Provide the (X, Y) coordinate of the cell's center where the given text is located.  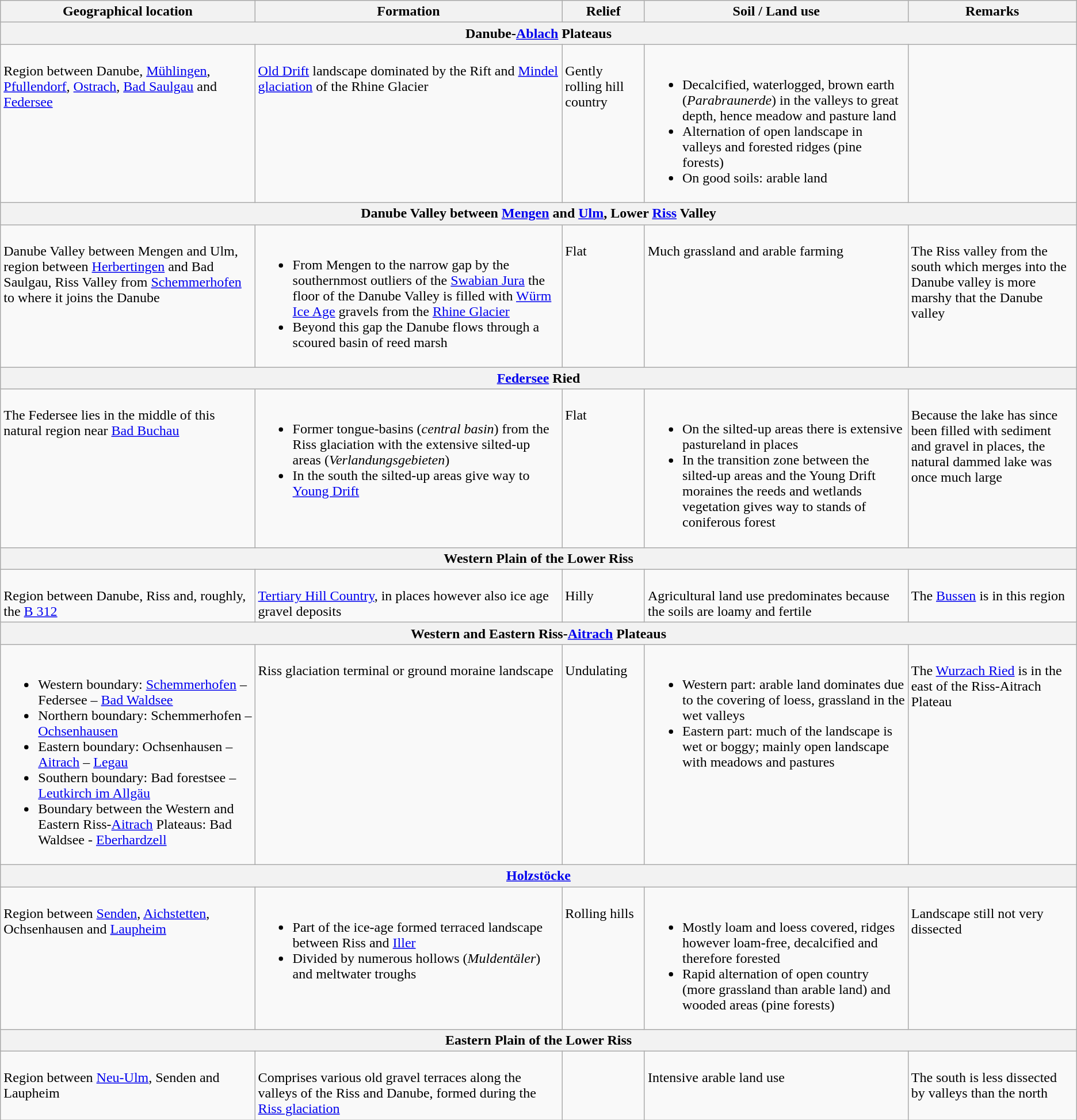
Western Plain of the Lower Riss (538, 558)
Intensive arable land use (776, 1085)
Relief (604, 12)
Region between Danube, Riss and, roughly, the B 312 (128, 596)
Because the lake has since been filled with sediment and gravel in places, the natural dammed lake was once much large (992, 468)
Remarks (992, 12)
Danube-Ablach Plateaus (538, 33)
Geographical location (128, 12)
Gently rolling hill country (604, 123)
Danube Valley between Mengen and Ulm, region between Herbertingen and Bad Saulgau, Riss Valley from Schemmerhofen to where it joins the Danube (128, 296)
The Federsee lies in the middle of this natural region near Bad Buchau (128, 468)
Region between Danube, Mühlingen, Pfullendorf, Ostrach, Bad Saulgau and Federsee (128, 123)
Western and Eastern Riss-Aitrach Plateaus (538, 633)
Danube Valley between Mengen and Ulm, Lower Riss Valley (538, 214)
Landscape still not very dissected (992, 958)
Federsee Ried (538, 378)
The Wurzach Ried is in the east of the Riss-Aitrach Plateau (992, 754)
Tertiary Hill Country, in places however also ice age gravel deposits (408, 596)
Formation (408, 12)
Soil / Land use (776, 12)
Undulating (604, 754)
Region between Neu-Ulm, Senden and Laupheim (128, 1085)
Riss glaciation terminal or ground moraine landscape (408, 754)
Comprises various old gravel terraces along the valleys of the Riss and Danube, formed during the Riss glaciation (408, 1085)
The Riss valley from the south which merges into the Danube valley is more marshy that the Danube valley (992, 296)
Holzstöcke (538, 875)
Part of the ice-age formed terraced landscape between Riss and IllerDivided by numerous hollows (Muldentäler) and meltwater troughs (408, 958)
Much grassland and arable farming (776, 296)
Region between Senden, Aichstetten, Ochsenhausen and Laupheim (128, 958)
Rolling hills (604, 958)
Old Drift landscape dominated by the Rift and Mindel glaciation of the Rhine Glacier (408, 123)
Agricultural land use predominates because the soils are loamy and fertile (776, 596)
The Bussen is in this region (992, 596)
Eastern Plain of the Lower Riss (538, 1041)
The south is less dissected by valleys than the north (992, 1085)
Hilly (604, 596)
